Identify which cell holds the provided text, then report its [X, Y] central coordinate. 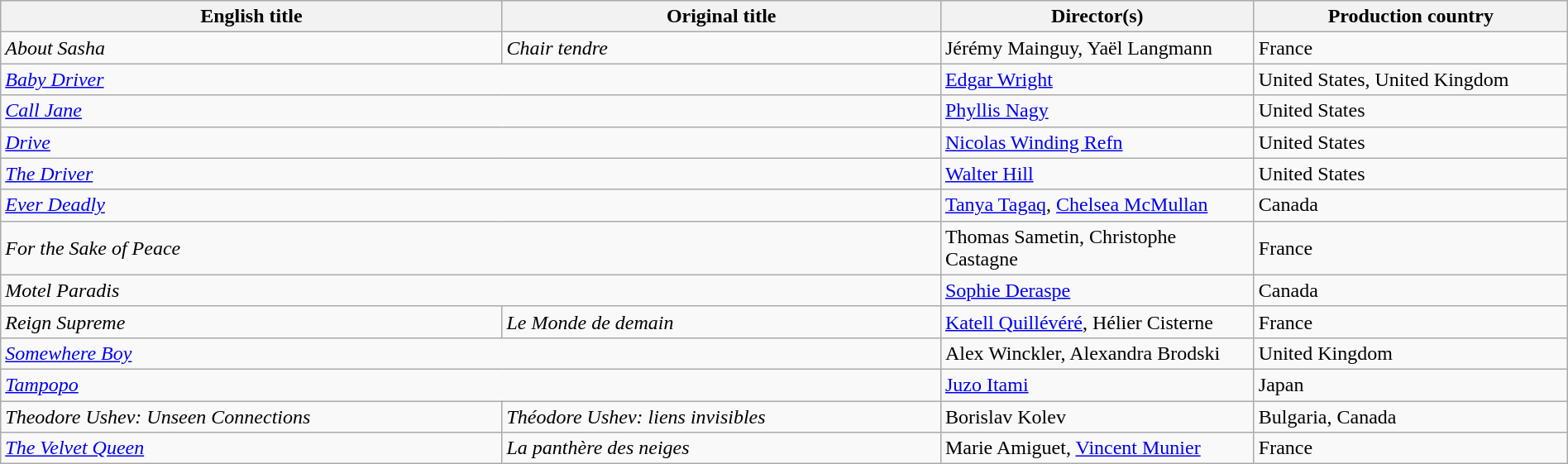
Jérémy Mainguy, Yaël Langmann [1097, 48]
Somewhere Boy [471, 353]
Theodore Ushev: Unseen Connections [251, 416]
Motel Paradis [471, 290]
United Kingdom [1411, 353]
United States, United Kingdom [1411, 79]
English title [251, 17]
Edgar Wright [1097, 79]
Juzo Itami [1097, 385]
Marie Amiguet, Vincent Munier [1097, 448]
About Sasha [251, 48]
Tampopo [471, 385]
Ever Deadly [471, 205]
Production country [1411, 17]
Théodore Ushev: liens invisibles [721, 416]
Walter Hill [1097, 174]
For the Sake of Peace [471, 248]
Phyllis Nagy [1097, 111]
Le Monde de demain [721, 322]
Baby Driver [471, 79]
Tanya Tagaq, Chelsea McMullan [1097, 205]
Sophie Deraspe [1097, 290]
Chair tendre [721, 48]
Call Jane [471, 111]
Thomas Sametin, Christophe Castagne [1097, 248]
The Driver [471, 174]
Borislav Kolev [1097, 416]
Original title [721, 17]
The Velvet Queen [251, 448]
Japan [1411, 385]
Bulgaria, Canada [1411, 416]
Director(s) [1097, 17]
La panthère des neiges [721, 448]
Nicolas Winding Refn [1097, 142]
Reign Supreme [251, 322]
Alex Winckler, Alexandra Brodski [1097, 353]
Katell Quillévéré, Hélier Cisterne [1097, 322]
Drive [471, 142]
